For the text-containing cell, return its midpoint in [x, y] coordinate format. 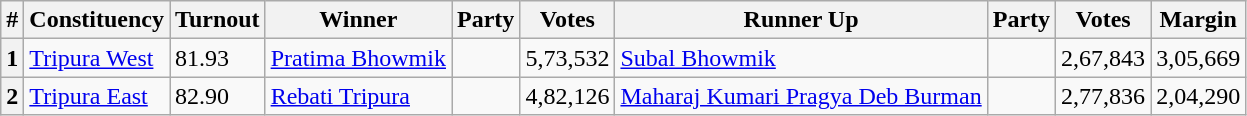
2 [12, 96]
2,67,843 [1104, 58]
Runner Up [801, 20]
Subal Bhowmik [801, 58]
4,82,126 [568, 96]
1 [12, 58]
82.90 [218, 96]
Tripura West [97, 58]
2,77,836 [1104, 96]
3,05,669 [1198, 58]
Margin [1198, 20]
2,04,290 [1198, 96]
Turnout [218, 20]
Pratima Bhowmik [358, 58]
Tripura East [97, 96]
5,73,532 [568, 58]
Winner [358, 20]
81.93 [218, 58]
# [12, 20]
Rebati Tripura [358, 96]
Maharaj Kumari Pragya Deb Burman [801, 96]
Constituency [97, 20]
